Return the (x, y) coordinate for the center point of the cell that contains the specified text.  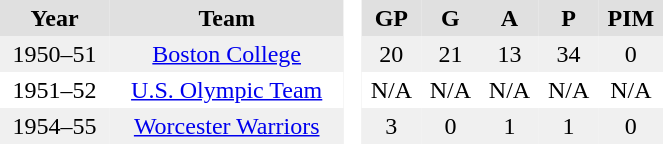
PIM (630, 18)
20 (392, 54)
Year (54, 18)
U.S. Olympic Team (226, 90)
G (450, 18)
Team (226, 18)
34 (568, 54)
A (510, 18)
1951–52 (54, 90)
13 (510, 54)
Worcester Warriors (226, 126)
1950–51 (54, 54)
3 (392, 126)
P (568, 18)
1954–55 (54, 126)
21 (450, 54)
GP (392, 18)
Boston College (226, 54)
